Determine the (x, y) coordinate at the center of the cell enclosing the given text.  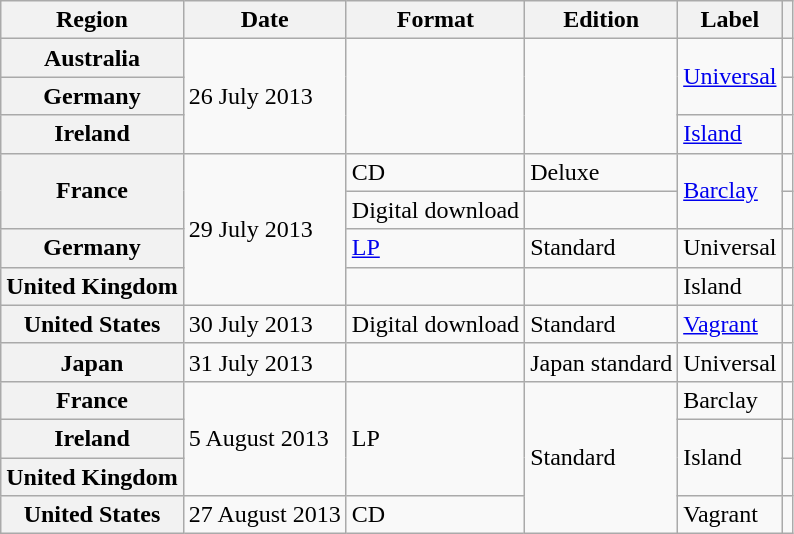
Japan standard (602, 362)
30 July 2013 (264, 324)
Date (264, 20)
Label (730, 20)
5 August 2013 (264, 438)
27 August 2013 (264, 515)
Australia (92, 58)
Format (435, 20)
Edition (602, 20)
Japan (92, 362)
Deluxe (602, 172)
Region (92, 20)
31 July 2013 (264, 362)
29 July 2013 (264, 229)
26 July 2013 (264, 96)
